Search for the cell housing the specified text and yield its (x, y) center coordinate. 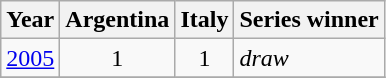
Year (30, 20)
2005 (30, 58)
Italy (204, 20)
Argentina (118, 20)
draw (309, 58)
Series winner (309, 20)
